Detect which cell encompasses the target text, then output its [X, Y] center coordinate. 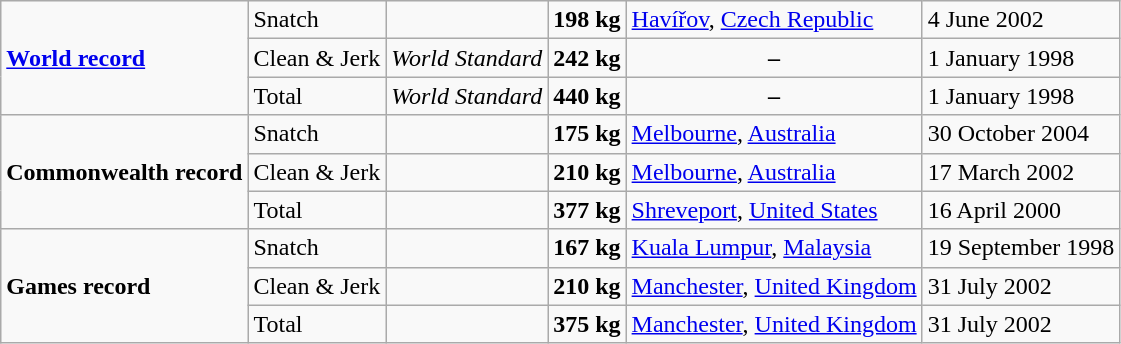
17 March 2002 [1021, 172]
30 October 2004 [1021, 134]
175 kg [587, 134]
16 April 2000 [1021, 210]
Shreveport, United States [774, 210]
377 kg [587, 210]
440 kg [587, 96]
167 kg [587, 248]
4 June 2002 [1021, 20]
World record [124, 58]
19 September 1998 [1021, 248]
Havířov, Czech Republic [774, 20]
Kuala Lumpur, Malaysia [774, 248]
Games record [124, 286]
375 kg [587, 324]
242 kg [587, 58]
Commonwealth record [124, 172]
198 kg [587, 20]
